For the text-containing cell, return its midpoint in [x, y] coordinate format. 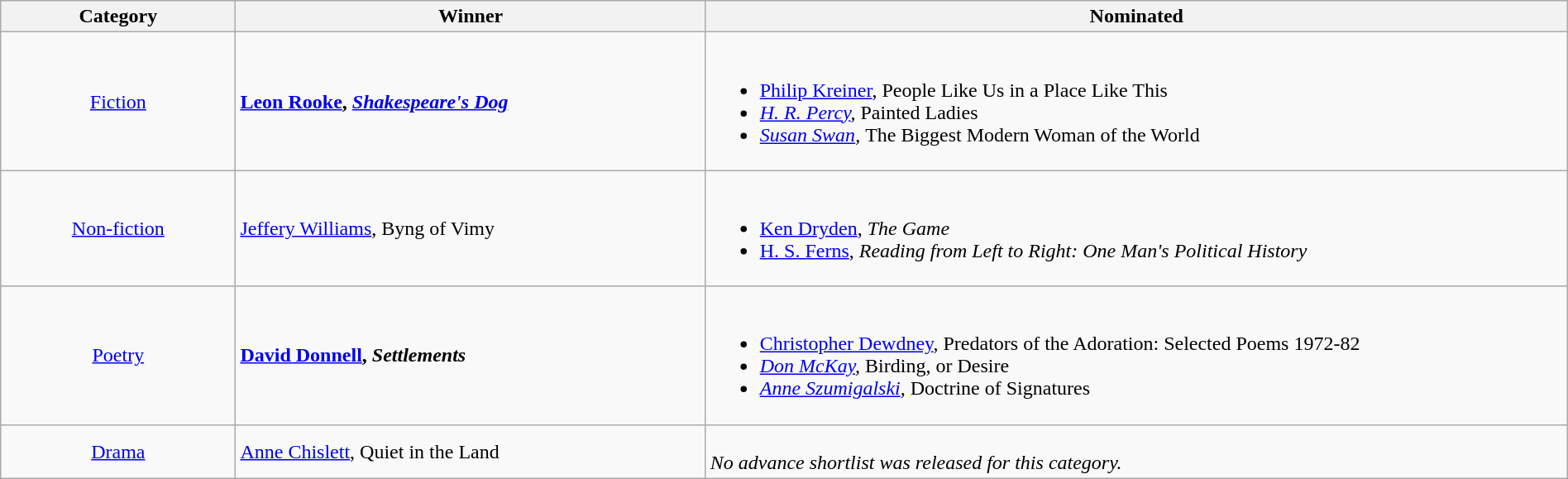
Nominated [1136, 17]
Fiction [118, 101]
Jeffery Williams, Byng of Vimy [471, 228]
Non-fiction [118, 228]
Poetry [118, 356]
Leon Rooke, Shakespeare's Dog [471, 101]
Winner [471, 17]
Christopher Dewdney, Predators of the Adoration: Selected Poems 1972-82Don McKay, Birding, or DesireAnne Szumigalski, Doctrine of Signatures [1136, 356]
No advance shortlist was released for this category. [1136, 452]
Philip Kreiner, People Like Us in a Place Like ThisH. R. Percy, Painted LadiesSusan Swan, The Biggest Modern Woman of the World [1136, 101]
Anne Chislett, Quiet in the Land [471, 452]
David Donnell, Settlements [471, 356]
Ken Dryden, The GameH. S. Ferns, Reading from Left to Right: One Man's Political History [1136, 228]
Drama [118, 452]
Category [118, 17]
